Locate the cell with the specified text and output its (X, Y) center coordinate. 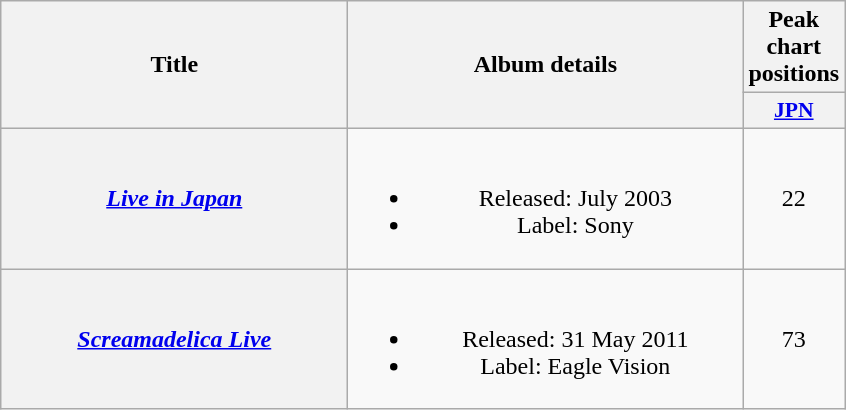
22 (794, 198)
Album details (546, 65)
Released: 31 May 2011Label: Eagle Vision (546, 338)
Title (174, 65)
Screamadelica Live (174, 338)
Released: July 2003Label: Sony (546, 198)
Peak chart positions (794, 47)
Live in Japan (174, 198)
73 (794, 338)
JPN (794, 111)
